For the text-containing cell, return its midpoint in [x, y] coordinate format. 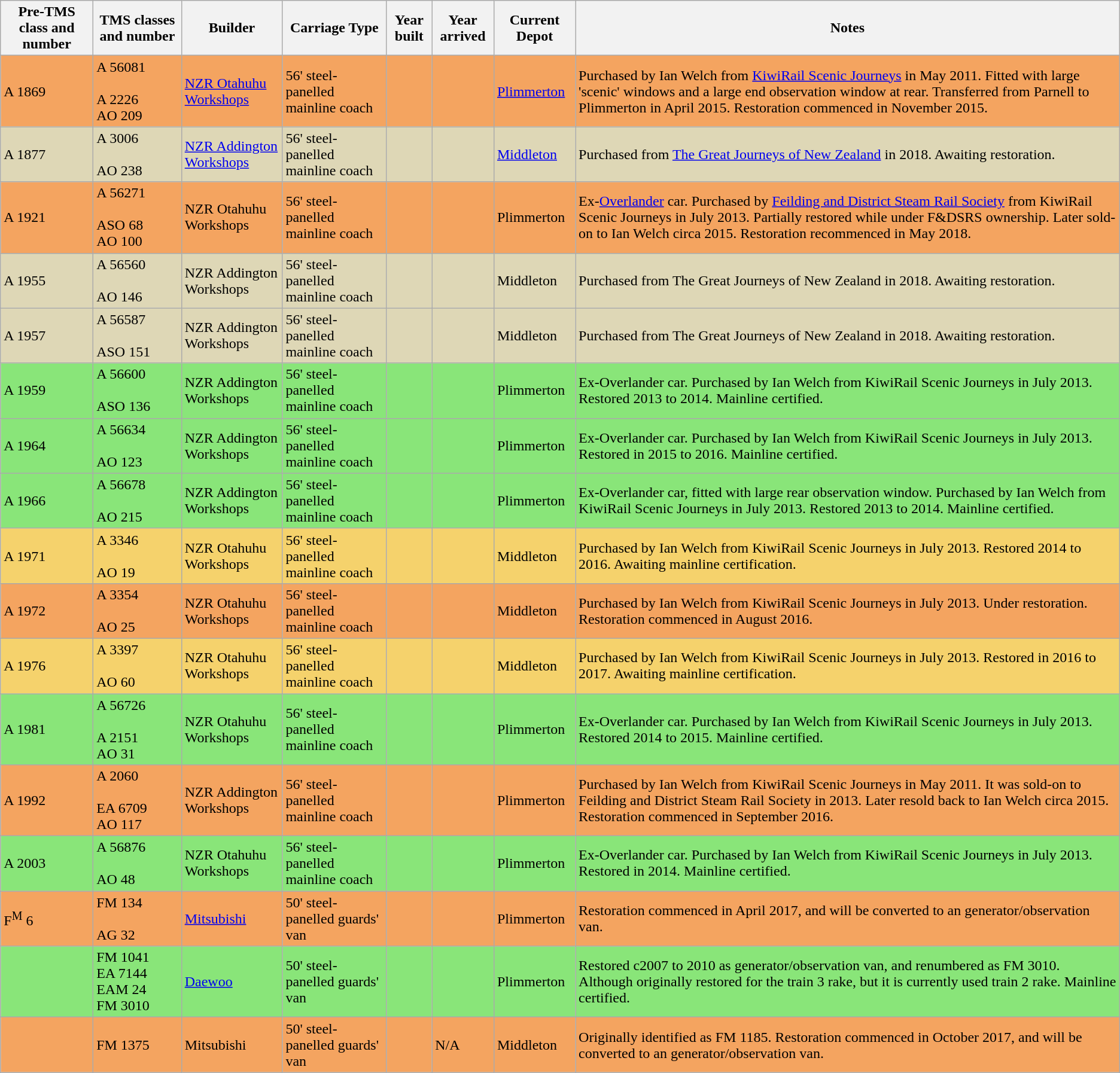
Ex-Overlander car. Purchased by Ian Welch from KiwiRail Scenic Journeys in July 2013. Restored in 2014. Mainline certified. [848, 864]
Ex-Overlander car. Purchased by Ian Welch from KiwiRail Scenic Journeys in July 2013. Restored in 2015 to 2016. Mainline certified. [848, 446]
Daewoo [232, 982]
A 56081 A 2226 AO 209 [138, 91]
A 56634AO 123 [138, 446]
Carriage Type [334, 28]
A 56271ASO 68 AO 100 [138, 218]
A 56587ASO 151 [138, 336]
A 1957 [47, 336]
Year arrived [463, 28]
Notes [848, 28]
A 2003 [47, 864]
A 1955 [47, 281]
A 56600ASO 136 [138, 391]
FM 1041EA 7144 EAM 24 FM 3010 [138, 982]
Restoration commenced in April 2017, and will be converted to an generator/observation van. [848, 919]
A 56560AO 146 [138, 281]
FM 134AG 32 [138, 919]
A 1981 [47, 730]
A 1976 [47, 666]
A 1959 [47, 391]
Purchased by Ian Welch from KiwiRail Scenic Journeys in July 2013. Restored in 2016 to 2017. Awaiting mainline certification. [848, 666]
A 56678AO 215 [138, 501]
A 3346AO 19 [138, 556]
A 1921 [47, 218]
Purchased by Ian Welch from KiwiRail Scenic Journeys in July 2013. Restored 2014 to 2016. Awaiting mainline certification. [848, 556]
A 2060EA 6709 AO 117 [138, 800]
A 1971 [47, 556]
N/A [463, 1045]
A 1992 [47, 800]
A 1877 [47, 154]
A 1972 [47, 611]
A 3354AO 25 [138, 611]
A 1964 [47, 446]
Pre-TMS class and number [47, 28]
Current Depot [534, 28]
FM 1375 [138, 1045]
Purchased by Ian Welch from KiwiRail Scenic Journeys in July 2013. Under restoration. Restoration commenced in August 2016. [848, 611]
Builder [232, 28]
Ex-Overlander car. Purchased by Ian Welch from KiwiRail Scenic Journeys in July 2013. Restored 2014 to 2015. Mainline certified. [848, 730]
FM 6 [47, 919]
A 1966 [47, 501]
TMS classes and number [138, 28]
A 3006AO 238 [138, 154]
A 56726A 2151 AO 31 [138, 730]
A 56876AO 48 [138, 864]
A 1869 [47, 91]
Originally identified as FM 1185. Restoration commenced in October 2017, and will be converted to an generator/observation van. [848, 1045]
Year built [409, 28]
Ex-Overlander car. Purchased by Ian Welch from KiwiRail Scenic Journeys in July 2013. Restored 2013 to 2014. Mainline certified. [848, 391]
A 3397AO 60 [138, 666]
